Pinpoint the cell where the given text exists, returning its [x, y] midpoint coordinate. 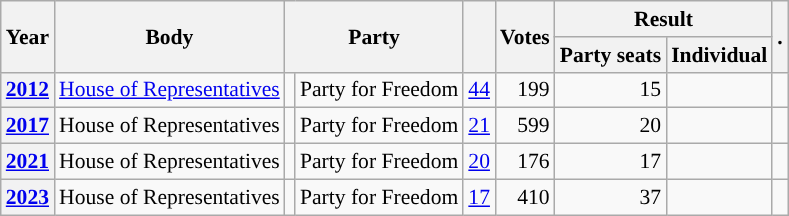
2012 [28, 90]
2017 [28, 126]
44 [479, 90]
Result [664, 19]
199 [525, 90]
Votes [525, 36]
21 [479, 126]
Year [28, 36]
599 [525, 126]
Individual [719, 55]
Party [374, 36]
Party seats [610, 55]
. [780, 36]
2021 [28, 162]
37 [610, 197]
15 [610, 90]
2023 [28, 197]
Body [170, 36]
176 [525, 162]
410 [525, 197]
